Scan for the cell matching the given text and deliver its (X, Y) coordinate at center. 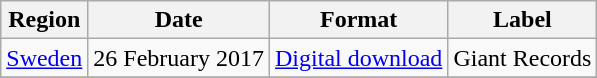
26 February 2017 (179, 58)
Giant Records (522, 58)
Digital download (359, 58)
Label (522, 20)
Region (44, 20)
Sweden (44, 58)
Date (179, 20)
Format (359, 20)
